Extract the (X, Y) coordinate from the center of the cell holding the provided text.  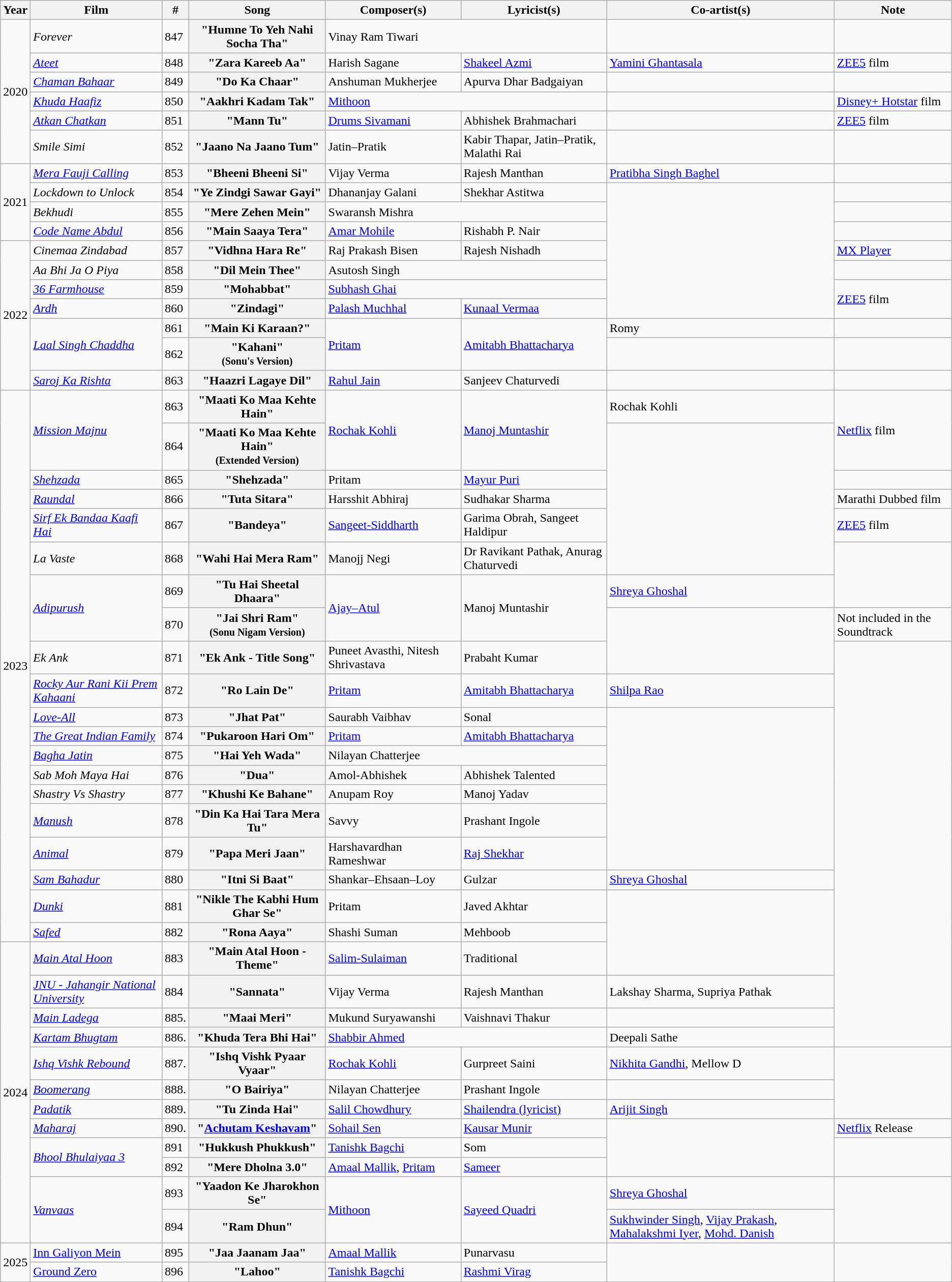
"Hukkush Phukkush" (257, 1148)
Sirf Ek Bandaa Kaafi Hai (97, 525)
"Tu Hai Sheetal Dhaara" (257, 591)
Bagha Jatin (97, 756)
"Itni Si Baat" (257, 880)
871 (176, 657)
Ishq Vishk Rebound (97, 1063)
"Yaadon Ke Jharokhon Se" (257, 1193)
Sanjeev Chaturvedi (534, 380)
Sohail Sen (393, 1128)
Marathi Dubbed film (893, 499)
2022 (15, 315)
Manoj Yadav (534, 794)
875 (176, 756)
Anupam Roy (393, 794)
Forever (97, 37)
2020 (15, 92)
Rishabh P. Nair (534, 231)
853 (176, 173)
Lyricist(s) (534, 10)
"Do Ka Chaar" (257, 82)
Co-artist(s) (720, 10)
Bhool Bhulaiyaa 3 (97, 1157)
Sayeed Quadri (534, 1210)
895 (176, 1253)
"Ro Lain De" (257, 691)
876 (176, 775)
855 (176, 212)
Animal (97, 853)
"Shehzada" (257, 480)
Cinemaa Zindabad (97, 250)
Anshuman Mukherjee (393, 82)
887. (176, 1063)
Padatik (97, 1109)
882 (176, 932)
"Aakhri Kadam Tak" (257, 101)
858 (176, 270)
885. (176, 1018)
"Hai Yeh Wada" (257, 756)
"Mohabbat" (257, 289)
872 (176, 691)
Not included in the Soundtrack (893, 624)
Prabaht Kumar (534, 657)
# (176, 10)
Lakshay Sharma, Supriya Pathak (720, 992)
2025 (15, 1262)
Raj Prakash Bisen (393, 250)
Netflix Release (893, 1128)
Asutosh Singh (466, 270)
Main Ladega (97, 1018)
Amaal Mallik (393, 1253)
880 (176, 880)
"Jaano Na Jaano Tum" (257, 146)
Mukund Suryawanshi (393, 1018)
857 (176, 250)
"O Bairiya" (257, 1089)
"Haazri Lagaye Dil" (257, 380)
2021 (15, 202)
Shakeel Azmi (534, 63)
Garima Obrah, Sangeet Haldipur (534, 525)
Song (257, 10)
Romy (720, 328)
Mehboob (534, 932)
854 (176, 192)
Traditional (534, 958)
"Mann Tu" (257, 121)
Film (97, 10)
"Zindagi" (257, 309)
894 (176, 1227)
Javed Akhtar (534, 906)
Vanvaas (97, 1210)
Nikhita Gandhi, Mellow D (720, 1063)
Mission Majnu (97, 430)
Vaishnavi Thakur (534, 1018)
Abhishek Talented (534, 775)
Chaman Bahaar (97, 82)
Harsshit Abhiraj (393, 499)
Som (534, 1148)
Ateet (97, 63)
874 (176, 736)
"Lahoo" (257, 1272)
Adipurush (97, 608)
Bekhudi (97, 212)
Shilpa Rao (720, 691)
Dr Ravikant Pathak, Anurag Chaturvedi (534, 558)
Mayur Puri (534, 480)
Composer(s) (393, 10)
"Ram Dhun" (257, 1227)
Rashmi Virag (534, 1272)
864 (176, 446)
"Nikle The Kabhi Hum Ghar Se" (257, 906)
"Ye Zindgi Sawar Gayi" (257, 192)
Drums Sivamani (393, 121)
Arijit Singh (720, 1109)
Sangeet-Siddharth (393, 525)
873 (176, 717)
Boomerang (97, 1089)
Ek Ank (97, 657)
Shabbir Ahmed (466, 1037)
Rocky Aur Rani Kii Prem Kahaani (97, 691)
"Din Ka Hai Tara Mera Tu" (257, 821)
Palash Muchhal (393, 309)
Sonal (534, 717)
868 (176, 558)
Rahul Jain (393, 380)
"Khushi Ke Bahane" (257, 794)
"Dua" (257, 775)
879 (176, 853)
Sukhwinder Singh, Vijay Prakash, Mahalakshmi Iyer, Mohd. Danish (720, 1227)
"Wahi Hai Mera Ram" (257, 558)
848 (176, 63)
"Pukaroon Hari Om" (257, 736)
"Kahani"(Sonu's Version) (257, 354)
Rajesh Nishadh (534, 250)
"Maai Meri" (257, 1018)
Gulzar (534, 880)
847 (176, 37)
Note (893, 10)
Dunki (97, 906)
"Dil Mein Thee" (257, 270)
Lockdown to Unlock (97, 192)
870 (176, 624)
896 (176, 1272)
"Humne To Yeh Nahi Socha Tha" (257, 37)
Harshavardhan Rameshwar (393, 853)
Inn Galiyon Mein (97, 1253)
Salim-Sulaiman (393, 958)
Manojj Negi (393, 558)
"Bandeya" (257, 525)
878 (176, 821)
888. (176, 1089)
Shehzada (97, 480)
Sameer (534, 1167)
Love-All (97, 717)
849 (176, 82)
862 (176, 354)
Savvy (393, 821)
Shekhar Astitwa (534, 192)
2024 (15, 1092)
Sam Bahadur (97, 880)
893 (176, 1193)
Amol-Abhishek (393, 775)
"Mere Zehen Mein" (257, 212)
Pratibha Singh Baghel (720, 173)
Punarvasu (534, 1253)
Apurva Dhar Badgaiyan (534, 82)
"Bheeni Bheeni Si" (257, 173)
Yamini Ghantasala (720, 63)
"Tu Zinda Hai" (257, 1109)
852 (176, 146)
877 (176, 794)
"Main Atal Hoon - Theme" (257, 958)
881 (176, 906)
Ground Zero (97, 1272)
Smile Simi (97, 146)
Gurpreet Saini (534, 1063)
859 (176, 289)
Maharaj (97, 1128)
Safed (97, 932)
866 (176, 499)
Deepali Sathe (720, 1037)
Amar Mohile (393, 231)
861 (176, 328)
Main Atal Hoon (97, 958)
"Maati Ko Maa Kehte Hain"(Extended Version) (257, 446)
892 (176, 1167)
"Zara Kareeb Aa" (257, 63)
La Vaste (97, 558)
Kartam Bhugtam (97, 1037)
Swaransh Mishra (466, 212)
Raj Shekhar (534, 853)
Atkan Chatkan (97, 121)
"Ishq Vishk Pyaar Vyaar" (257, 1063)
Kabir Thapar, Jatin–Pratik, Malathi Rai (534, 146)
850 (176, 101)
"Vidhna Hara Re" (257, 250)
883 (176, 958)
851 (176, 121)
JNU - Jahangir National University (97, 992)
Puneet Avasthi, Nitesh Shrivastava (393, 657)
"Jhat Pat" (257, 717)
36 Farmhouse (97, 289)
"Maati Ko Maa Kehte Hain" (257, 407)
Netflix film (893, 430)
Laal Singh Chaddha (97, 345)
2023 (15, 666)
890. (176, 1128)
869 (176, 591)
Salil Chowdhury (393, 1109)
Vinay Ram Tiwari (466, 37)
856 (176, 231)
Ardh (97, 309)
865 (176, 480)
"Jai Shri Ram"(Sonu Nigam Version) (257, 624)
The Great Indian Family (97, 736)
Ajay–Atul (393, 608)
Shastry Vs Shastry (97, 794)
Year (15, 10)
"Mere Dholna 3.0" (257, 1167)
Shashi Suman (393, 932)
"Papa Meri Jaan" (257, 853)
"Sannata" (257, 992)
Sab Moh Maya Hai (97, 775)
860 (176, 309)
"Main Ki Karaan?" (257, 328)
Sudhakar Sharma (534, 499)
Mera Fauji Calling (97, 173)
Jatin–Pratik (393, 146)
Saroj Ka Rishta (97, 380)
Kausar Munir (534, 1128)
MX Player (893, 250)
Subhash Ghai (466, 289)
Disney+ Hotstar film (893, 101)
867 (176, 525)
884 (176, 992)
Dhananjay Galani (393, 192)
Amaal Mallik, Pritam (393, 1167)
Khuda Haafiz (97, 101)
Raundal (97, 499)
Shankar–Ehsaan–Loy (393, 880)
"Tuta Sitara" (257, 499)
891 (176, 1148)
Code Name Abdul (97, 231)
Shailendra (lyricist) (534, 1109)
Manush (97, 821)
Kunaal Vermaa (534, 309)
Abhishek Brahmachari (534, 121)
Harish Sagane (393, 63)
"Jaa Jaanam Jaa" (257, 1253)
"Khuda Tera Bhi Hai" (257, 1037)
Aa Bhi Ja O Piya (97, 270)
"Main Saaya Tera" (257, 231)
"Rona Aaya" (257, 932)
889. (176, 1109)
Saurabh Vaibhav (393, 717)
"Achutam Keshavam" (257, 1128)
886. (176, 1037)
"Ek Ank - Title Song" (257, 657)
